Extract the [x, y] coordinate from the center of the cell holding the provided text.  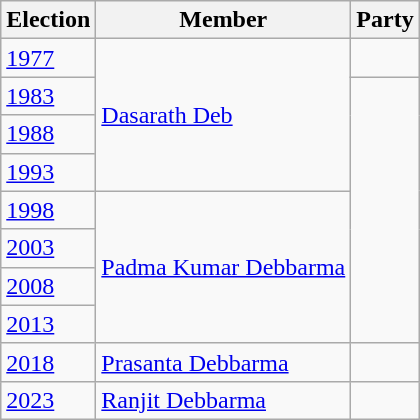
Party [385, 20]
2003 [48, 248]
Member [224, 20]
Prasanta Debbarma [224, 362]
2018 [48, 362]
1998 [48, 210]
2023 [48, 400]
1988 [48, 134]
1977 [48, 58]
2013 [48, 324]
1993 [48, 172]
Election [48, 20]
2008 [48, 286]
Padma Kumar Debbarma [224, 267]
Dasarath Deb [224, 115]
Ranjit Debbarma [224, 400]
1983 [48, 96]
